Find where the given text appears and provide that cell's center as (X, Y) coordinate. 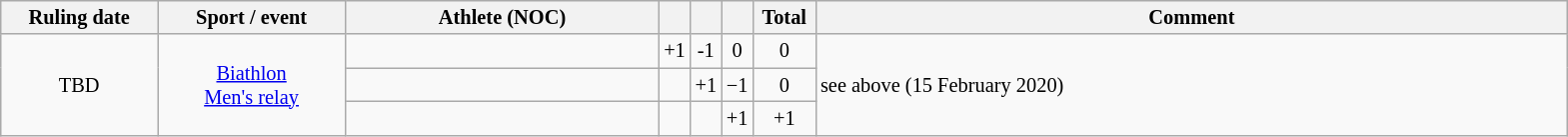
Ruling date (80, 17)
Total (784, 17)
Comment (1191, 17)
−1 (738, 85)
Athlete (NOC) (503, 17)
see above (15 February 2020) (1191, 84)
Sport / event (252, 17)
-1 (706, 51)
TBD (80, 84)
BiathlonMen's relay (252, 84)
